Capture the cell that displays the provided text and extract its [X, Y] central coordinate. 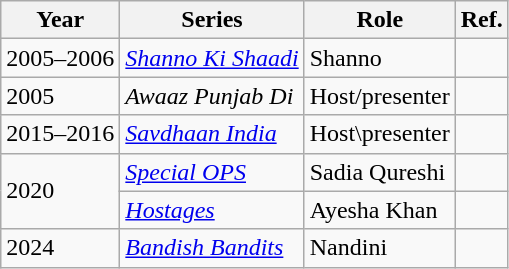
Year [60, 20]
Ref. [482, 20]
Sadia Qureshi [380, 172]
Hostages [212, 210]
2024 [60, 248]
Special OPS [212, 172]
Bandish Bandits [212, 248]
2015–2016 [60, 134]
2005 [60, 96]
Series [212, 20]
Nandini [380, 248]
Shanno Ki Shaadi [212, 58]
Ayesha Khan [380, 210]
2005–2006 [60, 58]
Host\presenter [380, 134]
Savdhaan India [212, 134]
Shanno [380, 58]
Awaaz Punjab Di [212, 96]
2020 [60, 191]
Role [380, 20]
Host/presenter [380, 96]
